Determine the [x, y] coordinate at the center of the cell enclosing the given text.  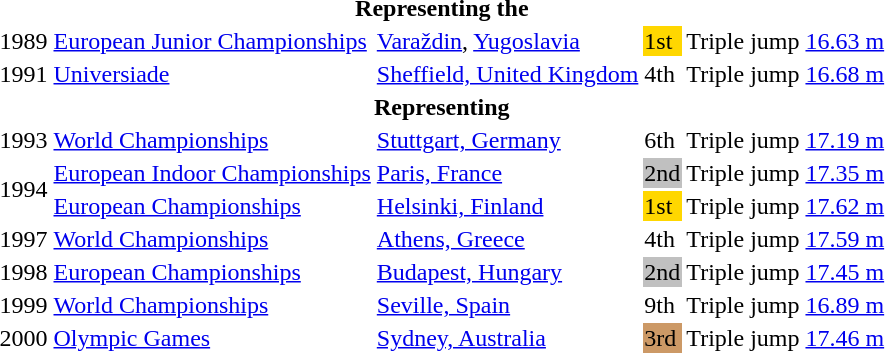
Seville, Spain [508, 305]
Helsinki, Finland [508, 206]
Stuttgart, Germany [508, 140]
Sydney, Australia [508, 338]
Sheffield, United Kingdom [508, 74]
Athens, Greece [508, 239]
Universiade [212, 74]
European Indoor Championships [212, 173]
Budapest, Hungary [508, 272]
6th [662, 140]
Paris, France [508, 173]
European Junior Championships [212, 41]
Varaždin, Yugoslavia [508, 41]
9th [662, 305]
3rd [662, 338]
Olympic Games [212, 338]
